Output the [X, Y] coordinate of the center of the cell containing the given text.  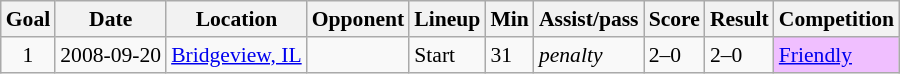
Lineup [447, 19]
Goal [28, 19]
2008-09-20 [110, 55]
penalty [589, 55]
31 [510, 55]
Competition [836, 19]
Bridgeview, IL [236, 55]
Start [447, 55]
Location [236, 19]
Date [110, 19]
Assist/pass [589, 19]
Friendly [836, 55]
Result [740, 19]
Min [510, 19]
Opponent [358, 19]
1 [28, 55]
Score [674, 19]
